Provide the [x, y] coordinate of the cell's center where the given text is located.  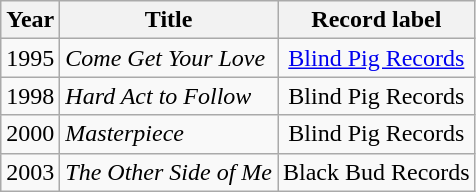
Masterpiece [169, 134]
Hard Act to Follow [169, 96]
2000 [30, 134]
1995 [30, 58]
Come Get Your Love [169, 58]
2003 [30, 172]
Title [169, 20]
The Other Side of Me [169, 172]
1998 [30, 96]
Black Bud Records [377, 172]
Record label [377, 20]
Year [30, 20]
